Locate the cell with the specified text and output its [X, Y] center coordinate. 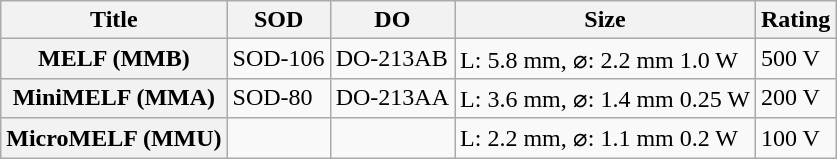
200 V [795, 98]
L: 2.2 mm, ⌀: 1.1 mm 0.2 W [606, 138]
Size [606, 20]
MicroMELF (MMU) [114, 138]
Rating [795, 20]
DO-213AB [392, 59]
DO-213AA [392, 98]
Title [114, 20]
SOD-106 [278, 59]
L: 3.6 mm, ⌀: 1.4 mm 0.25 W [606, 98]
100 V [795, 138]
SOD [278, 20]
L: 5.8 mm, ⌀: 2.2 mm 1.0 W [606, 59]
DO [392, 20]
SOD-80 [278, 98]
MiniMELF (MMA) [114, 98]
500 V [795, 59]
MELF (MMB) [114, 59]
